Find where the given text appears and provide that cell's center as [x, y] coordinate. 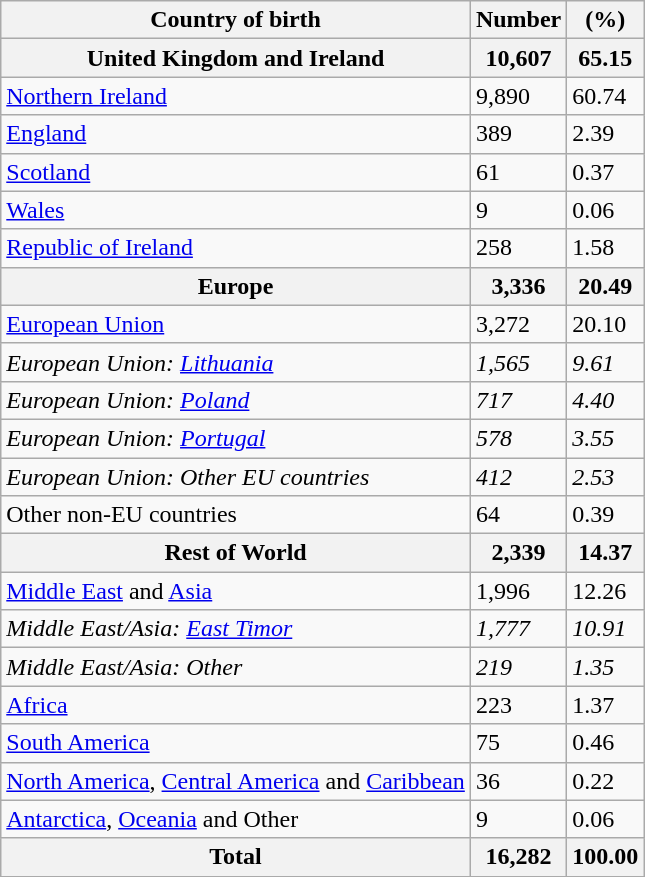
European Union: Poland [236, 400]
61 [518, 172]
0.22 [606, 781]
(%) [606, 20]
Republic of Ireland [236, 248]
European Union [236, 324]
Number [518, 20]
2.39 [606, 134]
10.91 [606, 629]
10,607 [518, 58]
717 [518, 400]
9,890 [518, 96]
75 [518, 743]
1.37 [606, 705]
20.10 [606, 324]
Country of birth [236, 20]
3,272 [518, 324]
North America, Central America and Caribbean [236, 781]
14.37 [606, 553]
4.40 [606, 400]
Africa [236, 705]
England [236, 134]
219 [518, 667]
0.37 [606, 172]
European Union: Portugal [236, 438]
1,777 [518, 629]
100.00 [606, 857]
Rest of World [236, 553]
Scotland [236, 172]
20.49 [606, 286]
1.35 [606, 667]
1,565 [518, 362]
Europe [236, 286]
Middle East and Asia [236, 591]
Middle East/Asia: East Timor [236, 629]
412 [518, 477]
2.53 [606, 477]
Antarctica, Oceania and Other [236, 819]
European Union: Other EU countries [236, 477]
2,339 [518, 553]
9.61 [606, 362]
3.55 [606, 438]
389 [518, 134]
0.39 [606, 515]
1.58 [606, 248]
65.15 [606, 58]
60.74 [606, 96]
12.26 [606, 591]
578 [518, 438]
Middle East/Asia: Other [236, 667]
258 [518, 248]
1,996 [518, 591]
United Kingdom and Ireland [236, 58]
0.46 [606, 743]
South America [236, 743]
European Union: Lithuania [236, 362]
Wales [236, 210]
223 [518, 705]
Other non-EU countries [236, 515]
16,282 [518, 857]
64 [518, 515]
Northern Ireland [236, 96]
36 [518, 781]
Total [236, 857]
3,336 [518, 286]
